Pinpoint the cell where the given text exists, returning its [x, y] midpoint coordinate. 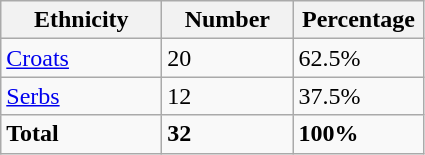
Serbs [82, 96]
Number [228, 20]
62.5% [358, 58]
37.5% [358, 96]
12 [228, 96]
32 [228, 134]
Total [82, 134]
Percentage [358, 20]
20 [228, 58]
Croats [82, 58]
Ethnicity [82, 20]
100% [358, 134]
